For the text-containing cell, return its midpoint in (X, Y) coordinate format. 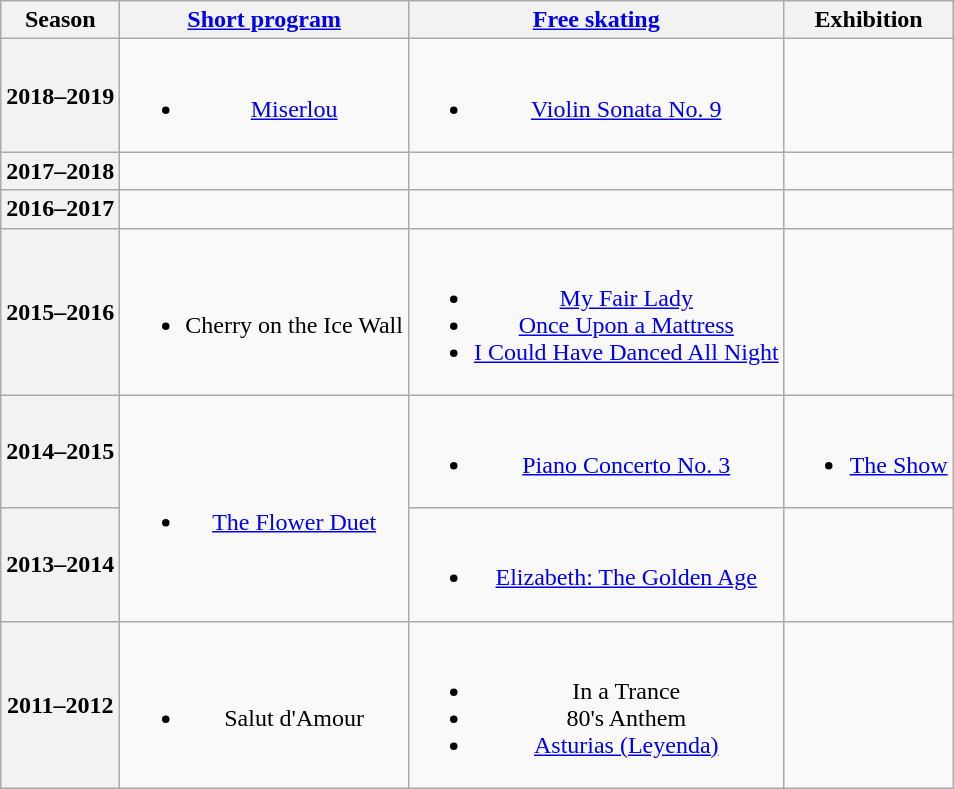
Season (60, 20)
2015–2016 (60, 312)
Short program (264, 20)
2011–2012 (60, 704)
Free skating (596, 20)
2014–2015 (60, 452)
Elizabeth: The Golden Age (596, 564)
2016–2017 (60, 209)
Miserlou (264, 96)
The Flower Duet (264, 508)
2017–2018 (60, 171)
Cherry on the Ice Wall (264, 312)
In a Trance80's AnthemAsturias (Leyenda) (596, 704)
Violin Sonata No. 9 (596, 96)
Piano Concerto No. 3 (596, 452)
My Fair Lady Once Upon a Mattress I Could Have Danced All Night (596, 312)
The Show (868, 452)
2013–2014 (60, 564)
2018–2019 (60, 96)
Salut d'Amour (264, 704)
Exhibition (868, 20)
